For the text-containing cell, return its midpoint in [x, y] coordinate format. 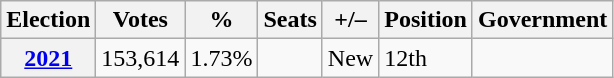
Votes [140, 20]
153,614 [140, 58]
12th [426, 58]
2021 [48, 58]
% [222, 20]
New [350, 58]
Position [426, 20]
Seats [290, 20]
Election [48, 20]
Government [542, 20]
+/– [350, 20]
1.73% [222, 58]
